Extract the (X, Y) coordinate from the center of the cell holding the provided text.  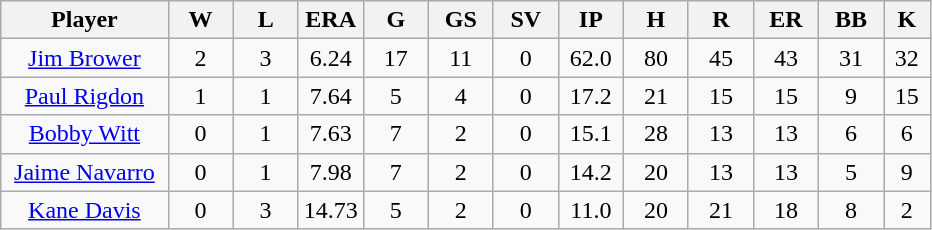
43 (786, 58)
Jim Brower (84, 58)
62.0 (590, 58)
7.64 (330, 96)
28 (656, 134)
11.0 (590, 210)
14.73 (330, 210)
17.2 (590, 96)
11 (460, 58)
Paul Rigdon (84, 96)
Player (84, 20)
14.2 (590, 172)
7.63 (330, 134)
R (720, 20)
17 (396, 58)
Kane Davis (84, 210)
K (908, 20)
4 (460, 96)
G (396, 20)
IP (590, 20)
18 (786, 210)
ERA (330, 20)
7.98 (330, 172)
32 (908, 58)
ER (786, 20)
6.24 (330, 58)
BB (850, 20)
Bobby Witt (84, 134)
8 (850, 210)
31 (850, 58)
15.1 (590, 134)
L (266, 20)
Jaime Navarro (84, 172)
80 (656, 58)
GS (460, 20)
SV (526, 20)
H (656, 20)
W (200, 20)
45 (720, 58)
